Search for the cell housing the specified text and yield its (X, Y) center coordinate. 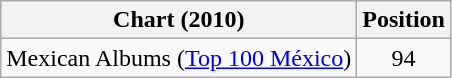
Position (404, 20)
Chart (2010) (179, 20)
94 (404, 58)
Mexican Albums (Top 100 México) (179, 58)
